Return the [x, y] coordinate for the center point of the cell that contains the specified text.  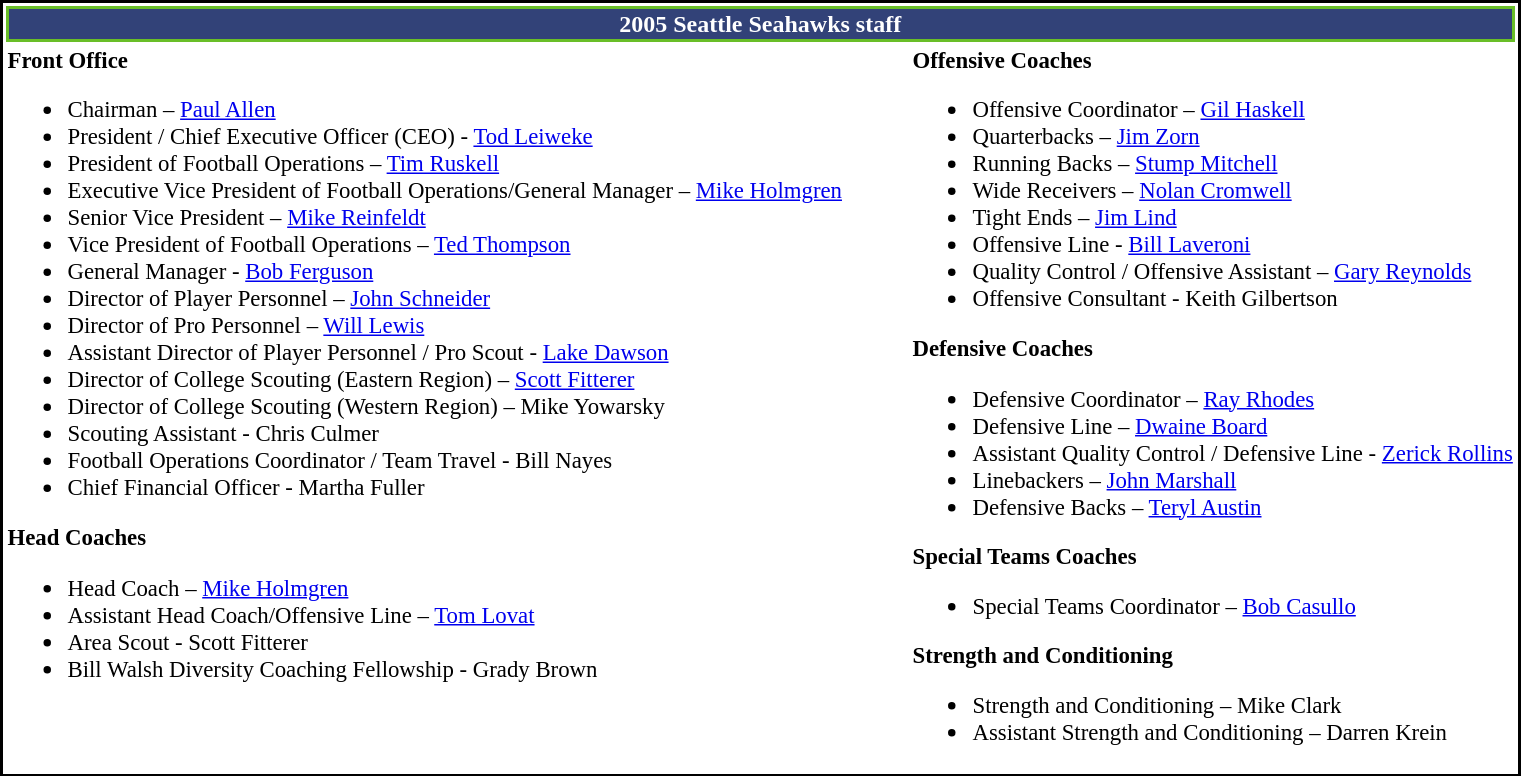
2005 Seattle Seahawks staff [760, 24]
